For the text-containing cell, return its midpoint in [x, y] coordinate format. 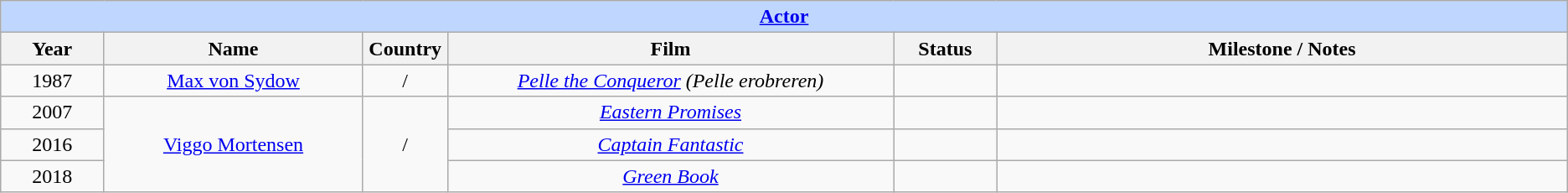
Green Book [670, 176]
Country [405, 49]
Name [233, 49]
Status [945, 49]
Max von Sydow [233, 81]
Milestone / Notes [1282, 49]
Viggo Mortensen [233, 144]
1987 [52, 81]
2007 [52, 112]
2016 [52, 144]
Year [52, 49]
Eastern Promises [670, 112]
Pelle the Conqueror (Pelle erobreren) [670, 81]
Film [670, 49]
Captain Fantastic [670, 144]
2018 [52, 176]
Actor [784, 17]
